Find where the given text appears and provide that cell's center as (X, Y) coordinate. 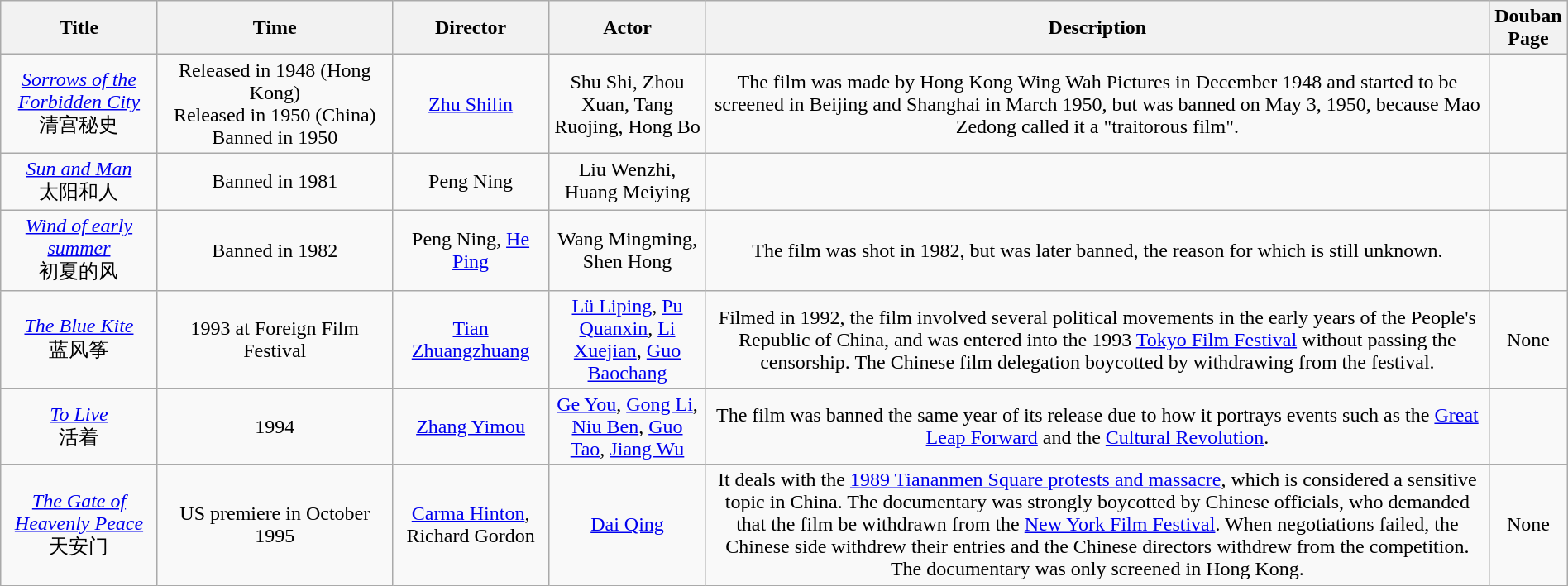
Actor (627, 28)
1993 at Foreign Film Festival (275, 339)
1994 (275, 426)
Shu Shi, Zhou Xuan, Tang Ruojing, Hong Bo (627, 104)
Sorrows of the Forbidden City清宫秘史 (79, 104)
Dai Qing (627, 525)
The Gate of Heavenly Peace天安门 (79, 525)
Zhu Shilin (470, 104)
Description (1097, 28)
Banned in 1982 (275, 250)
US premiere in October 1995 (275, 525)
Wind of early summer初夏的风 (79, 250)
Banned in 1981 (275, 182)
Carma Hinton, Richard Gordon (470, 525)
To Live活着 (79, 426)
Released in 1948 (Hong Kong)Released in 1950 (China)Banned in 1950 (275, 104)
Ge You, Gong Li, Niu Ben, Guo Tao, Jiang Wu (627, 426)
Wang Mingming, Shen Hong (627, 250)
Tian Zhuangzhuang (470, 339)
The Blue Kite蓝风筝 (79, 339)
Liu Wenzhi, Huang Meiying (627, 182)
Time (275, 28)
Director (470, 28)
The film was banned the same year of its release due to how it portrays events such as the Great Leap Forward and the Cultural Revolution. (1097, 426)
Lü Liping, Pu Quanxin, Li Xuejian, Guo Baochang (627, 339)
Douban Page (1528, 28)
Sun and Man太阳和人 (79, 182)
Zhang Yimou (470, 426)
Peng Ning, He Ping (470, 250)
Title (79, 28)
Peng Ning (470, 182)
The film was shot in 1982, but was later banned, the reason for which is still unknown. (1097, 250)
